Return (x, y) of the center of cell containing provided text 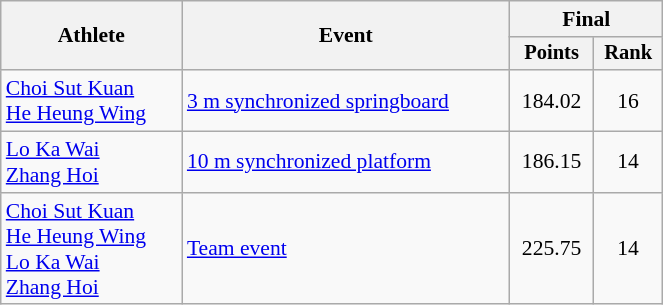
Team event (346, 249)
186.15 (552, 162)
Final (586, 19)
16 (628, 100)
225.75 (552, 249)
Points (552, 54)
3 m synchronized springboard (346, 100)
Lo Ka Wai Zhang Hoi (92, 162)
Event (346, 36)
Choi Sut Kuan He Heung Wing (92, 100)
10 m synchronized platform (346, 162)
Choi Sut Kuan He Heung Wing Lo Ka Wai Zhang Hoi (92, 249)
184.02 (552, 100)
Rank (628, 54)
Athlete (92, 36)
